Provide the [x, y] coordinate of the cell's center where the given text is located.  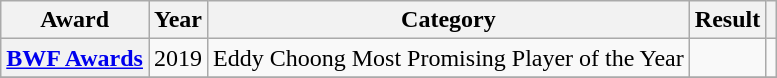
2019 [178, 58]
Result [727, 20]
Eddy Choong Most Promising Player of the Year [449, 58]
Category [449, 20]
Year [178, 20]
BWF Awards [75, 58]
Award [75, 20]
